Provide the [X, Y] coordinate of the cell's center where the given text is located.  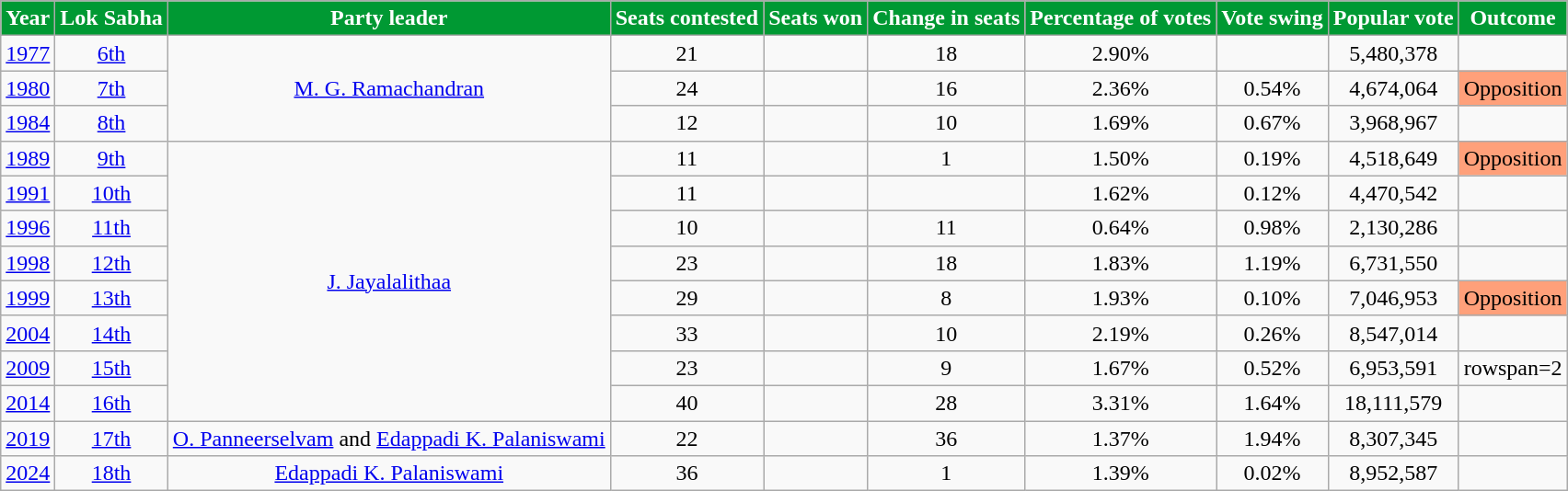
0.02% [1273, 474]
2014 [28, 403]
Vote swing [1273, 18]
4,470,542 [1393, 193]
14th [111, 333]
15th [111, 368]
0.52% [1273, 368]
1.64% [1273, 403]
3.31% [1121, 403]
9 [946, 368]
1980 [28, 88]
0.67% [1273, 123]
2019 [28, 439]
Lok Sabha [111, 18]
8,952,587 [1393, 474]
7,046,953 [1393, 298]
J. Jayalalithaa [388, 280]
6th [111, 53]
3,968,967 [1393, 123]
4,518,649 [1393, 158]
6,731,550 [1393, 263]
8,307,345 [1393, 439]
5,480,378 [1393, 53]
1977 [28, 53]
1.62% [1121, 193]
7th [111, 88]
2.36% [1121, 88]
0.54% [1273, 88]
Percentage of votes [1121, 18]
8 [946, 298]
2,130,286 [1393, 228]
13th [111, 298]
1.94% [1273, 439]
0.12% [1273, 193]
0.98% [1273, 228]
M. G. Ramachandran [388, 88]
O. Panneerselvam and Edappadi K. Palaniswami [388, 439]
2009 [28, 368]
1989 [28, 158]
12th [111, 263]
18th [111, 474]
Edappadi K. Palaniswami [388, 474]
1984 [28, 123]
29 [686, 298]
40 [686, 403]
0.26% [1273, 333]
rowspan=2 [1513, 368]
0.19% [1273, 158]
1.69% [1121, 123]
Change in seats [946, 18]
17th [111, 439]
1.50% [1121, 158]
21 [686, 53]
1.39% [1121, 474]
28 [946, 403]
1.93% [1121, 298]
10th [111, 193]
1.67% [1121, 368]
8th [111, 123]
8,547,014 [1393, 333]
Seats contested [686, 18]
1.37% [1121, 439]
1998 [28, 263]
6,953,591 [1393, 368]
18,111,579 [1393, 403]
Outcome [1513, 18]
2.19% [1121, 333]
1991 [28, 193]
Seats won [815, 18]
0.10% [1273, 298]
Party leader [388, 18]
2.90% [1121, 53]
22 [686, 439]
1996 [28, 228]
2004 [28, 333]
0.64% [1121, 228]
16th [111, 403]
1999 [28, 298]
11th [111, 228]
Year [28, 18]
12 [686, 123]
16 [946, 88]
1.83% [1121, 263]
9th [111, 158]
4,674,064 [1393, 88]
Popular vote [1393, 18]
1.19% [1273, 263]
33 [686, 333]
24 [686, 88]
2024 [28, 474]
